For the text-containing cell, return its midpoint in [X, Y] coordinate format. 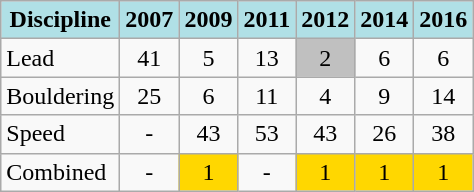
38 [444, 134]
Speed [60, 134]
Lead [60, 58]
53 [267, 134]
41 [150, 58]
26 [384, 134]
5 [208, 58]
14 [444, 96]
Discipline [60, 20]
9 [384, 96]
2011 [267, 20]
13 [267, 58]
2007 [150, 20]
2012 [326, 20]
2014 [384, 20]
4 [326, 96]
Combined [60, 172]
Bouldering [60, 96]
25 [150, 96]
2016 [444, 20]
2 [326, 58]
2009 [208, 20]
11 [267, 96]
